Extract the [X, Y] coordinate from the center of the cell holding the provided text.  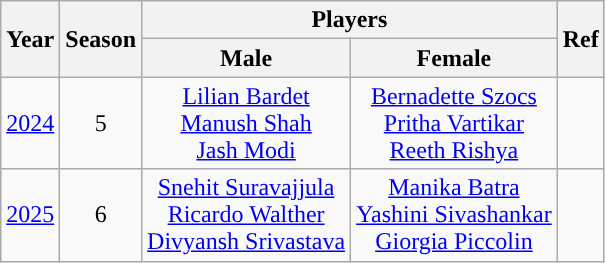
Players [350, 20]
6 [101, 215]
5 [101, 123]
Ref [580, 39]
Bernadette Szocs Pritha Vartikar Reeth Rishya [454, 123]
Season [101, 39]
2024 [30, 123]
Female [454, 58]
Lilian Bardet Manush Shah Jash Modi [246, 123]
Manika Batra Yashini Sivashankar Giorgia Piccolin [454, 215]
Male [246, 58]
Snehit Suravajjula Ricardo Walther Divyansh Srivastava [246, 215]
2025 [30, 215]
Year [30, 39]
